Pinpoint the cell where the given text exists, returning its (x, y) midpoint coordinate. 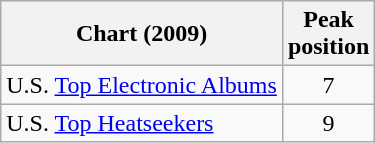
9 (328, 123)
Peakposition (328, 34)
U.S. Top Electronic Albums (142, 85)
Chart (2009) (142, 34)
7 (328, 85)
U.S. Top Heatseekers (142, 123)
